For the text-containing cell, return its midpoint in [x, y] coordinate format. 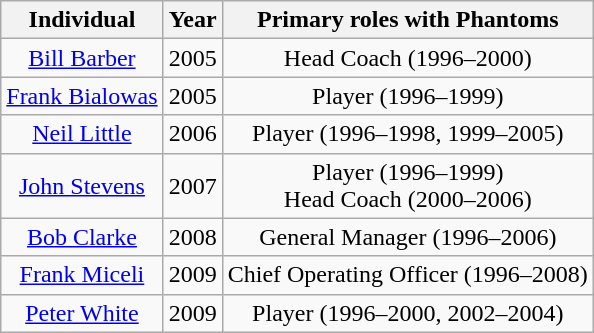
Bill Barber [82, 58]
Player (1996–1999)Head Coach (2000–2006) [408, 186]
2008 [192, 237]
General Manager (1996–2006) [408, 237]
Peter White [82, 313]
Head Coach (1996–2000) [408, 58]
Chief Operating Officer (1996–2008) [408, 275]
Player (1996–2000, 2002–2004) [408, 313]
Year [192, 20]
Individual [82, 20]
Player (1996–1999) [408, 96]
2007 [192, 186]
Bob Clarke [82, 237]
Frank Miceli [82, 275]
John Stevens [82, 186]
Primary roles with Phantoms [408, 20]
Player (1996–1998, 1999–2005) [408, 134]
Neil Little [82, 134]
Frank Bialowas [82, 96]
2006 [192, 134]
